From the cell containing the given text, extract its center point as (X, Y) coordinate. 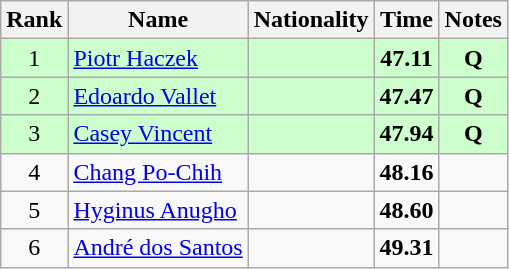
Nationality (311, 20)
Notes (473, 20)
6 (34, 248)
2 (34, 96)
Edoardo Vallet (158, 96)
Name (158, 20)
4 (34, 172)
47.11 (406, 58)
André dos Santos (158, 248)
Time (406, 20)
Hyginus Anugho (158, 210)
3 (34, 134)
47.47 (406, 96)
49.31 (406, 248)
Casey Vincent (158, 134)
47.94 (406, 134)
48.16 (406, 172)
Rank (34, 20)
48.60 (406, 210)
1 (34, 58)
5 (34, 210)
Piotr Haczek (158, 58)
Chang Po-Chih (158, 172)
